For the text-containing cell, return its midpoint in (x, y) coordinate format. 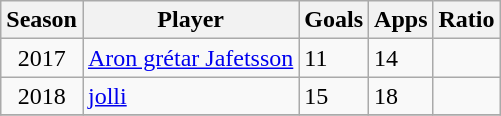
15 (334, 96)
2018 (42, 96)
Ratio (466, 20)
18 (401, 96)
Aron grétar Jafetsson (190, 58)
14 (401, 58)
jolli (190, 96)
Season (42, 20)
Apps (401, 20)
Player (190, 20)
Goals (334, 20)
2017 (42, 58)
11 (334, 58)
